Scan for the cell matching the given text and deliver its (x, y) coordinate at center. 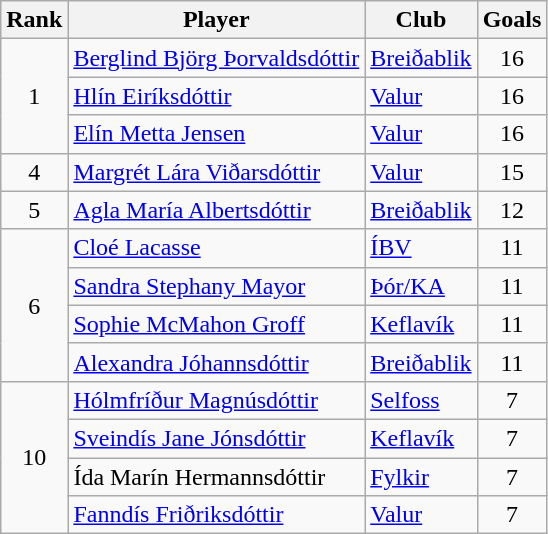
15 (512, 172)
Club (421, 20)
Selfoss (421, 400)
Sveindís Jane Jónsdóttir (216, 438)
Player (216, 20)
Margrét Lára Viðarsdóttir (216, 172)
Sophie McMahon Groff (216, 324)
Fanndís Friðriksdóttir (216, 515)
Agla María Albertsdóttir (216, 210)
Hólmfríður Magnúsdóttir (216, 400)
Hlín Eiríksdóttir (216, 96)
12 (512, 210)
Elín Metta Jensen (216, 134)
Berglind Björg Þorvaldsdóttir (216, 58)
Þór/KA (421, 286)
4 (34, 172)
Fylkir (421, 477)
10 (34, 457)
5 (34, 210)
6 (34, 305)
Alexandra Jóhannsdóttir (216, 362)
Cloé Lacasse (216, 248)
Goals (512, 20)
Sandra Stephany Mayor (216, 286)
ÍBV (421, 248)
1 (34, 96)
Rank (34, 20)
Ída Marín Hermannsdóttir (216, 477)
